Pinpoint the cell where the given text exists, returning its [x, y] midpoint coordinate. 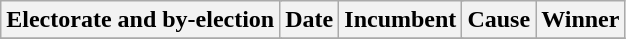
Winner [580, 20]
Cause [499, 20]
Date [310, 20]
Electorate and by-election [140, 20]
Incumbent [400, 20]
